Locate the cell with the specified text and output its [X, Y] center coordinate. 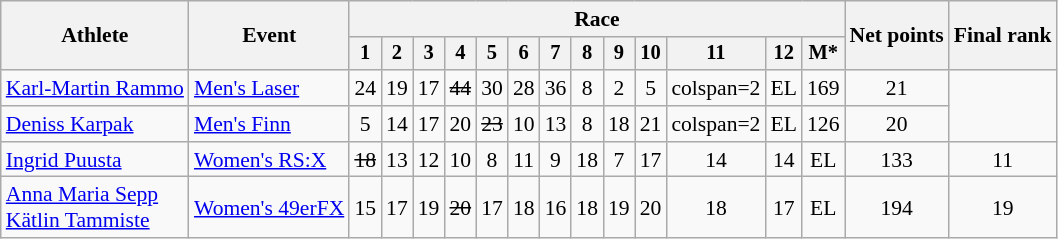
Women's RS:X [269, 160]
Women's 49erFX [269, 208]
44 [460, 88]
3 [429, 54]
Men's Finn [269, 124]
4 [460, 54]
Race [596, 19]
30 [492, 88]
Karl-Martin Rammo [95, 88]
Men's Laser [269, 88]
133 [896, 160]
Ingrid Puusta [95, 160]
23 [492, 124]
6 [524, 54]
24 [365, 88]
28 [524, 88]
Final rank [1003, 36]
126 [824, 124]
169 [824, 88]
16 [556, 208]
194 [896, 208]
Anna Maria SeppKätlin Tammiste [95, 208]
Event [269, 36]
M* [824, 54]
36 [556, 88]
Net points [896, 36]
15 [365, 208]
Athlete [95, 36]
1 [365, 54]
Deniss Karpak [95, 124]
